Scan for the cell matching the given text and deliver its (x, y) coordinate at center. 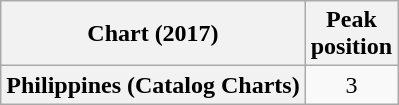
Peak position (351, 34)
Philippines (Catalog Charts) (153, 85)
3 (351, 85)
Chart (2017) (153, 34)
